Pinpoint the cell where the given text exists, returning its (X, Y) midpoint coordinate. 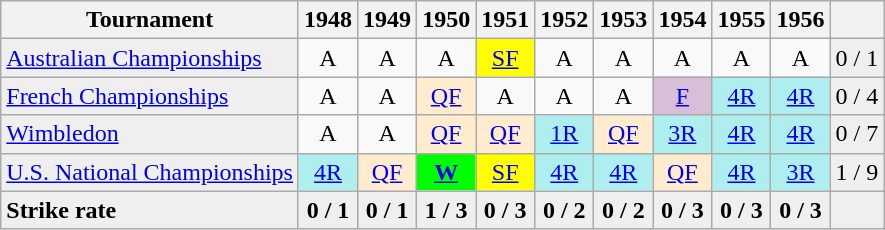
1 / 9 (857, 172)
1955 (742, 20)
0 / 4 (857, 96)
1 / 3 (446, 210)
1948 (328, 20)
1953 (624, 20)
Tournament (150, 20)
1952 (564, 20)
U.S. National Championships (150, 172)
1954 (682, 20)
French Championships (150, 96)
1949 (388, 20)
1951 (506, 20)
0 / 7 (857, 134)
Australian Championships (150, 58)
F (682, 96)
W (446, 172)
1956 (800, 20)
Strike rate (150, 210)
1950 (446, 20)
Wimbledon (150, 134)
1R (564, 134)
